Find where the given text appears and provide that cell's center as [x, y] coordinate. 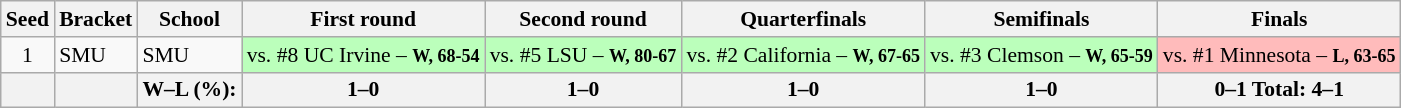
Quarterfinals [803, 19]
Seed [28, 19]
W–L (%): [189, 90]
School [189, 19]
First round [364, 19]
Finals [1280, 19]
0–1 Total: 4–1 [1280, 90]
Bracket [96, 19]
vs. #8 UC Irvine – W, 68-54 [364, 55]
vs. #2 California – W, 67-65 [803, 55]
Semifinals [1042, 19]
vs. #3 Clemson – W, 65-59 [1042, 55]
vs. #5 LSU – W, 80-67 [584, 55]
vs. #1 Minnesota – L, 63-65 [1280, 55]
1 [28, 55]
Second round [584, 19]
